Detect which cell encompasses the target text, then output its [X, Y] center coordinate. 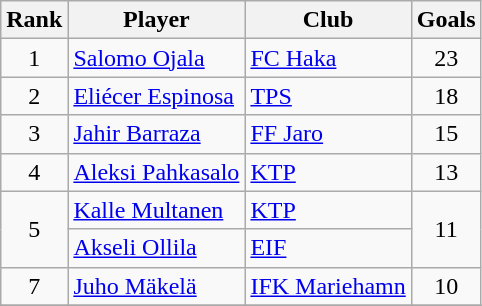
10 [446, 286]
Kalle Multanen [156, 210]
TPS [328, 96]
Juho Mäkelä [156, 286]
23 [446, 58]
7 [34, 286]
Akseli Ollila [156, 248]
5 [34, 229]
Eliécer Espinosa [156, 96]
15 [446, 134]
FC Haka [328, 58]
Salomo Ojala [156, 58]
2 [34, 96]
Goals [446, 20]
IFK Mariehamn [328, 286]
Player [156, 20]
Club [328, 20]
3 [34, 134]
4 [34, 172]
Aleksi Pahkasalo [156, 172]
Rank [34, 20]
13 [446, 172]
18 [446, 96]
FF Jaro [328, 134]
1 [34, 58]
Jahir Barraza [156, 134]
EIF [328, 248]
11 [446, 229]
